For the text-containing cell, return its midpoint in [x, y] coordinate format. 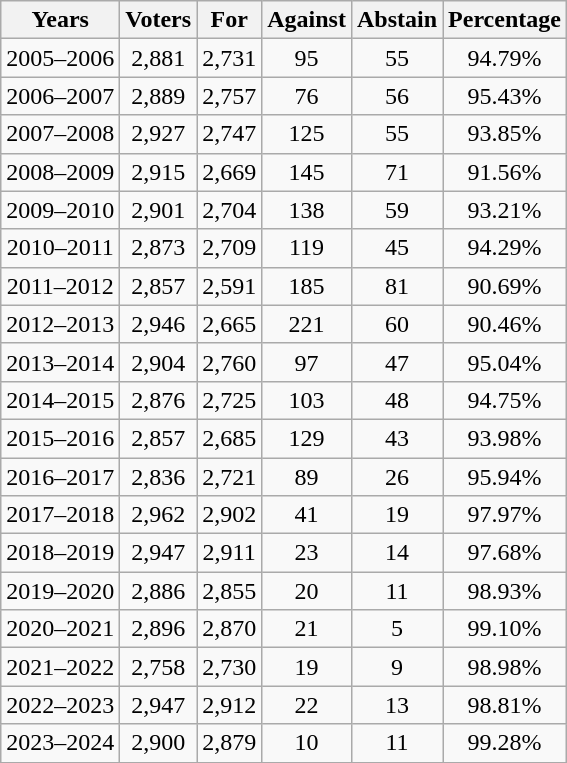
95.04% [505, 362]
103 [307, 400]
26 [396, 477]
9 [396, 667]
95.94% [505, 477]
22 [307, 705]
93.21% [505, 210]
56 [396, 96]
2,709 [230, 248]
5 [396, 629]
2,876 [158, 400]
47 [396, 362]
2,896 [158, 629]
48 [396, 400]
2,757 [230, 96]
2,685 [230, 438]
2009–2010 [60, 210]
221 [307, 324]
2022–2023 [60, 705]
2,758 [158, 667]
41 [307, 515]
23 [307, 553]
97 [307, 362]
2,855 [230, 591]
2017–2018 [60, 515]
145 [307, 172]
2,886 [158, 591]
2,731 [230, 58]
59 [396, 210]
2008–2009 [60, 172]
95.43% [505, 96]
Years [60, 20]
93.98% [505, 438]
2018–2019 [60, 553]
2007–2008 [60, 134]
2,669 [230, 172]
99.28% [505, 743]
93.85% [505, 134]
129 [307, 438]
125 [307, 134]
2,870 [230, 629]
2020–2021 [60, 629]
13 [396, 705]
94.29% [505, 248]
94.75% [505, 400]
119 [307, 248]
138 [307, 210]
2,927 [158, 134]
2,725 [230, 400]
Voters [158, 20]
14 [396, 553]
2,962 [158, 515]
2,911 [230, 553]
2021–2022 [60, 667]
2,665 [230, 324]
Abstain [396, 20]
2,915 [158, 172]
99.10% [505, 629]
89 [307, 477]
2016–2017 [60, 477]
21 [307, 629]
2,836 [158, 477]
45 [396, 248]
Against [307, 20]
2,760 [230, 362]
2005–2006 [60, 58]
2,747 [230, 134]
98.81% [505, 705]
2015–2016 [60, 438]
98.98% [505, 667]
2011–2012 [60, 286]
2,900 [158, 743]
2,912 [230, 705]
10 [307, 743]
2,904 [158, 362]
90.69% [505, 286]
2,879 [230, 743]
2019–2020 [60, 591]
2006–2007 [60, 96]
76 [307, 96]
2,730 [230, 667]
2,902 [230, 515]
2,946 [158, 324]
71 [396, 172]
2012–2013 [60, 324]
60 [396, 324]
97.97% [505, 515]
2,881 [158, 58]
95 [307, 58]
2,889 [158, 96]
2,721 [230, 477]
2023–2024 [60, 743]
97.68% [505, 553]
43 [396, 438]
2,591 [230, 286]
Percentage [505, 20]
For [230, 20]
185 [307, 286]
91.56% [505, 172]
2,901 [158, 210]
2,873 [158, 248]
20 [307, 591]
2013–2014 [60, 362]
81 [396, 286]
2,704 [230, 210]
90.46% [505, 324]
94.79% [505, 58]
2014–2015 [60, 400]
98.93% [505, 591]
2010–2011 [60, 248]
